Search for the cell housing the specified text and yield its (X, Y) center coordinate. 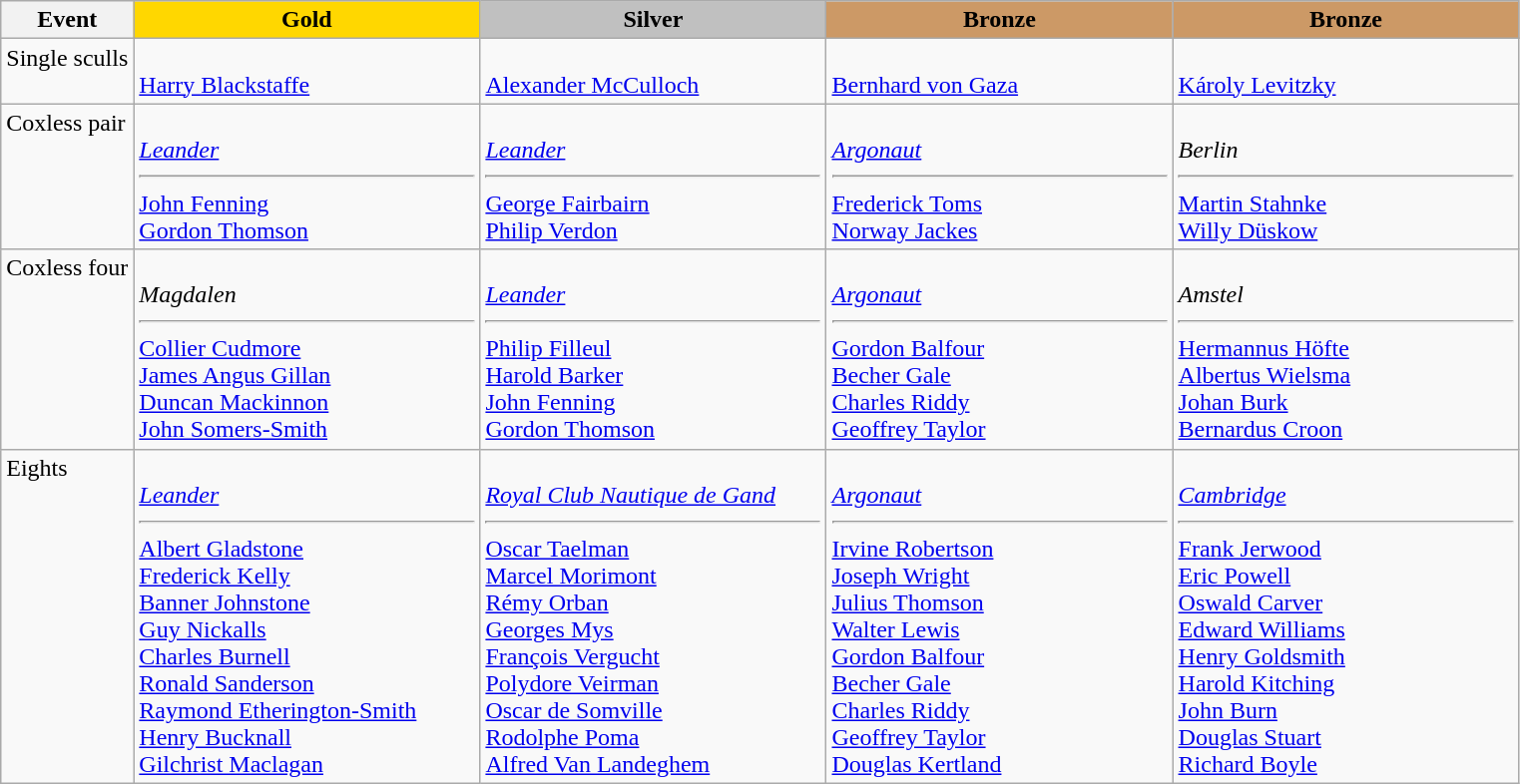
Bernhard von Gaza (1000, 72)
Harry Blackstaffe (307, 72)
CambridgeFrank JerwoodEric PowellOswald CarverEdward WilliamsHenry GoldsmithHarold KitchingJohn BurnDouglas StuartRichard Boyle (1345, 616)
Silver (653, 20)
Károly Levitzky (1345, 72)
Eights (68, 616)
Coxless pair (68, 177)
ArgonautGordon BalfourBecher GaleCharles RiddyGeoffrey Taylor (1000, 349)
LeanderGeorge FairbairnPhilip Verdon (653, 177)
AmstelHermannus HöfteAlbertus WielsmaJohan BurkBernardus Croon (1345, 349)
Alexander McCulloch (653, 72)
ArgonautIrvine RobertsonJoseph WrightJulius ThomsonWalter LewisGordon BalfourBecher GaleCharles RiddyGeoffrey TaylorDouglas Kertland (1000, 616)
BerlinMartin StahnkeWilly Düskow (1345, 177)
Gold (307, 20)
Single sculls (68, 72)
Event (68, 20)
LeanderPhilip FilleulHarold BarkerJohn FenningGordon Thomson (653, 349)
MagdalenCollier CudmoreJames Angus GillanDuncan MackinnonJohn Somers-Smith (307, 349)
Coxless four (68, 349)
ArgonautFrederick TomsNorway Jackes (1000, 177)
LeanderJohn FenningGordon Thomson (307, 177)
